Output the (x, y) coordinate of the center of the cell containing the given text.  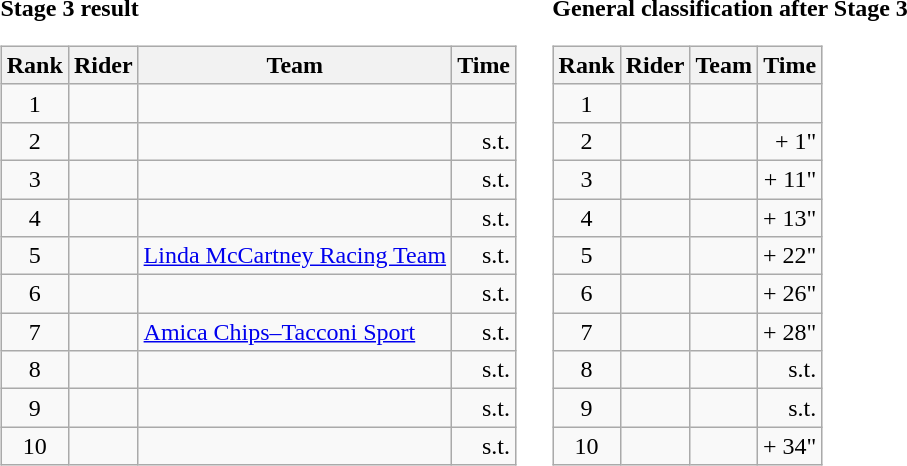
Amica Chips–Tacconi Sport (295, 332)
Linda McCartney Racing Team (295, 256)
+ 26" (789, 294)
+ 28" (789, 332)
+ 1" (789, 141)
+ 34" (789, 446)
+ 13" (789, 217)
+ 22" (789, 256)
+ 11" (789, 179)
